Extract the [x, y] coordinate from the center of the cell holding the provided text.  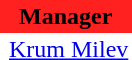
Manager [66, 16]
